Determine the (X, Y) coordinate at the center of the cell enclosing the given text.  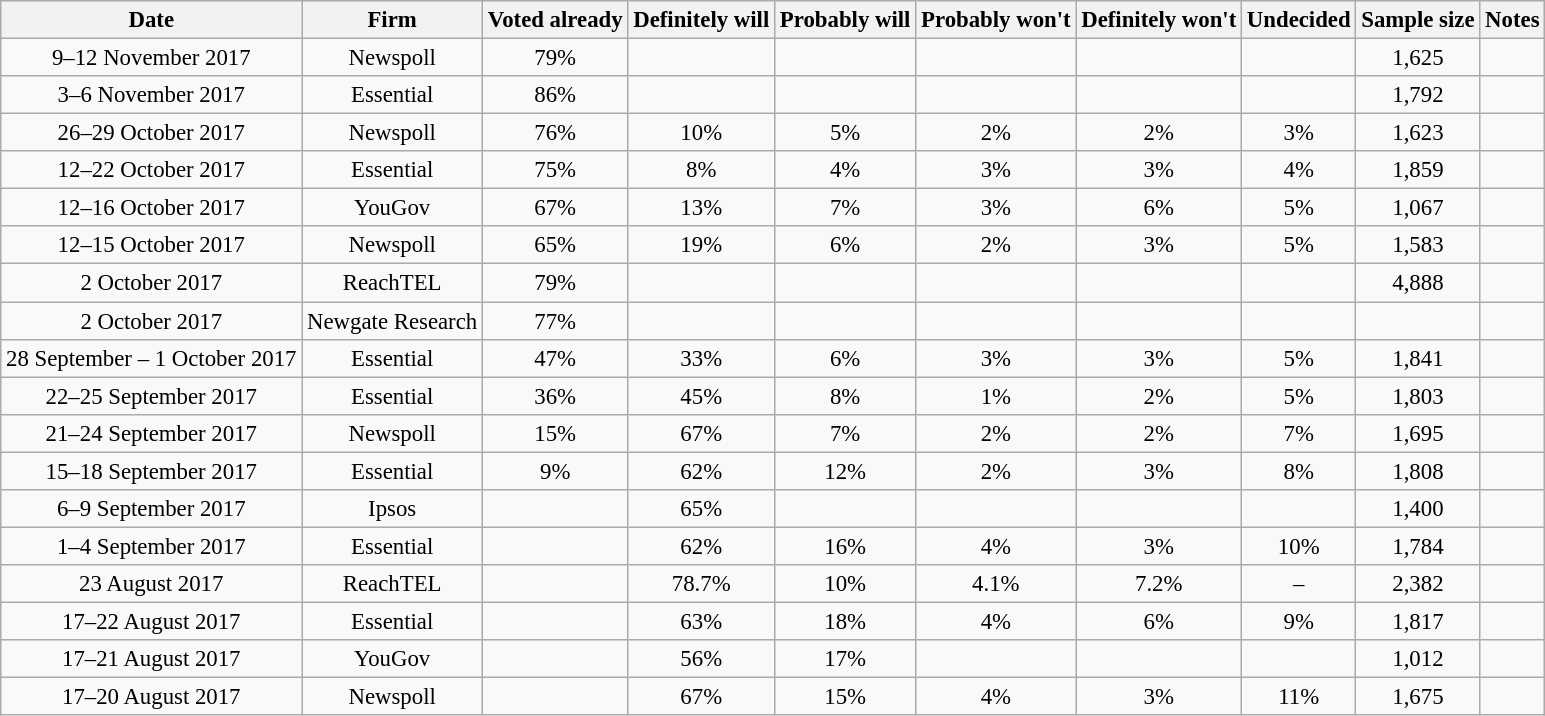
Firm (392, 20)
1,400 (1418, 509)
15–18 September 2017 (152, 471)
1,623 (1418, 133)
12–22 October 2017 (152, 170)
86% (556, 95)
1,012 (1418, 659)
19% (702, 245)
56% (702, 659)
1,067 (1418, 208)
Ipsos (392, 509)
6–9 September 2017 (152, 509)
9–12 November 2017 (152, 58)
47% (556, 358)
78.7% (702, 584)
1–4 September 2017 (152, 546)
1,841 (1418, 358)
12–15 October 2017 (152, 245)
1,583 (1418, 245)
17–21 August 2017 (152, 659)
1,625 (1418, 58)
77% (556, 321)
22–25 September 2017 (152, 396)
Undecided (1299, 20)
17–22 August 2017 (152, 621)
Probably won't (996, 20)
7.2% (1159, 584)
1,675 (1418, 697)
17–20 August 2017 (152, 697)
1,817 (1418, 621)
45% (702, 396)
1,808 (1418, 471)
12% (846, 471)
4,888 (1418, 283)
Newgate Research (392, 321)
33% (702, 358)
Voted already (556, 20)
Date (152, 20)
63% (702, 621)
1,784 (1418, 546)
2,382 (1418, 584)
16% (846, 546)
1,859 (1418, 170)
17% (846, 659)
3–6 November 2017 (152, 95)
1,695 (1418, 433)
36% (556, 396)
21–24 September 2017 (152, 433)
4.1% (996, 584)
Notes (1512, 20)
Sample size (1418, 20)
13% (702, 208)
28 September – 1 October 2017 (152, 358)
Definitely won't (1159, 20)
12–16 October 2017 (152, 208)
Probably will (846, 20)
– (1299, 584)
1,803 (1418, 396)
76% (556, 133)
75% (556, 170)
18% (846, 621)
1% (996, 396)
Definitely will (702, 20)
11% (1299, 697)
1,792 (1418, 95)
26–29 October 2017 (152, 133)
23 August 2017 (152, 584)
